Output the [x, y] coordinate of the center of the cell containing the given text.  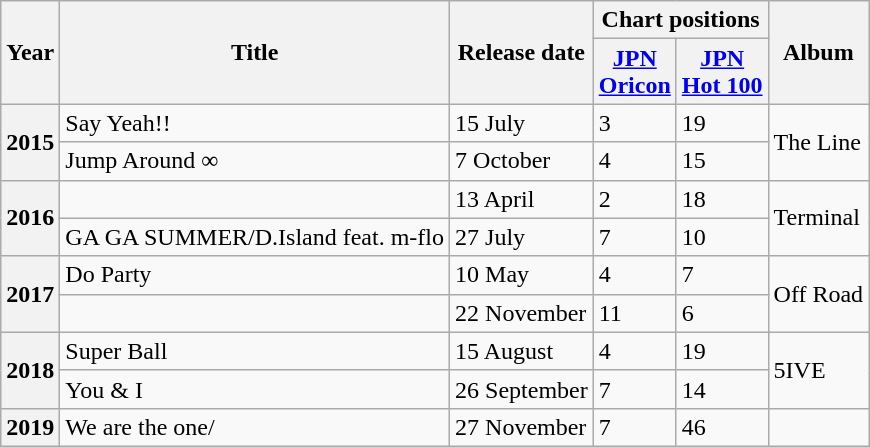
7 October [522, 161]
15 [722, 161]
2019 [30, 427]
13 April [522, 199]
Say Yeah!! [255, 123]
15 August [522, 351]
Album [818, 52]
27 July [522, 237]
GA GA SUMMER/D.Island feat. m-flo [255, 237]
2 [634, 199]
JPNHot 100 [722, 72]
5IVE [818, 370]
Chart positions [680, 20]
10 May [522, 275]
Release date [522, 52]
14 [722, 389]
18 [722, 199]
Super Ball [255, 351]
2015 [30, 142]
Jump Around ∞ [255, 161]
11 [634, 313]
JPNOricon [634, 72]
You & I [255, 389]
2017 [30, 294]
Terminal [818, 218]
2016 [30, 218]
3 [634, 123]
27 November [522, 427]
Title [255, 52]
22 November [522, 313]
Off Road [818, 294]
2018 [30, 370]
Do Party [255, 275]
26 September [522, 389]
6 [722, 313]
15 July [522, 123]
46 [722, 427]
We are the one/ [255, 427]
Year [30, 52]
The Line [818, 142]
10 [722, 237]
